Scan for the cell matching the given text and deliver its (x, y) coordinate at center. 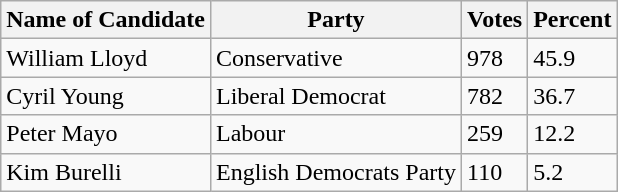
Peter Mayo (106, 134)
Percent (572, 20)
Liberal Democrat (336, 96)
782 (494, 96)
Kim Burelli (106, 172)
Party (336, 20)
110 (494, 172)
45.9 (572, 58)
English Democrats Party (336, 172)
978 (494, 58)
Labour (336, 134)
Votes (494, 20)
William Lloyd (106, 58)
Conservative (336, 58)
Cyril Young (106, 96)
259 (494, 134)
5.2 (572, 172)
Name of Candidate (106, 20)
12.2 (572, 134)
36.7 (572, 96)
